Return (x, y) of the center of cell containing provided text 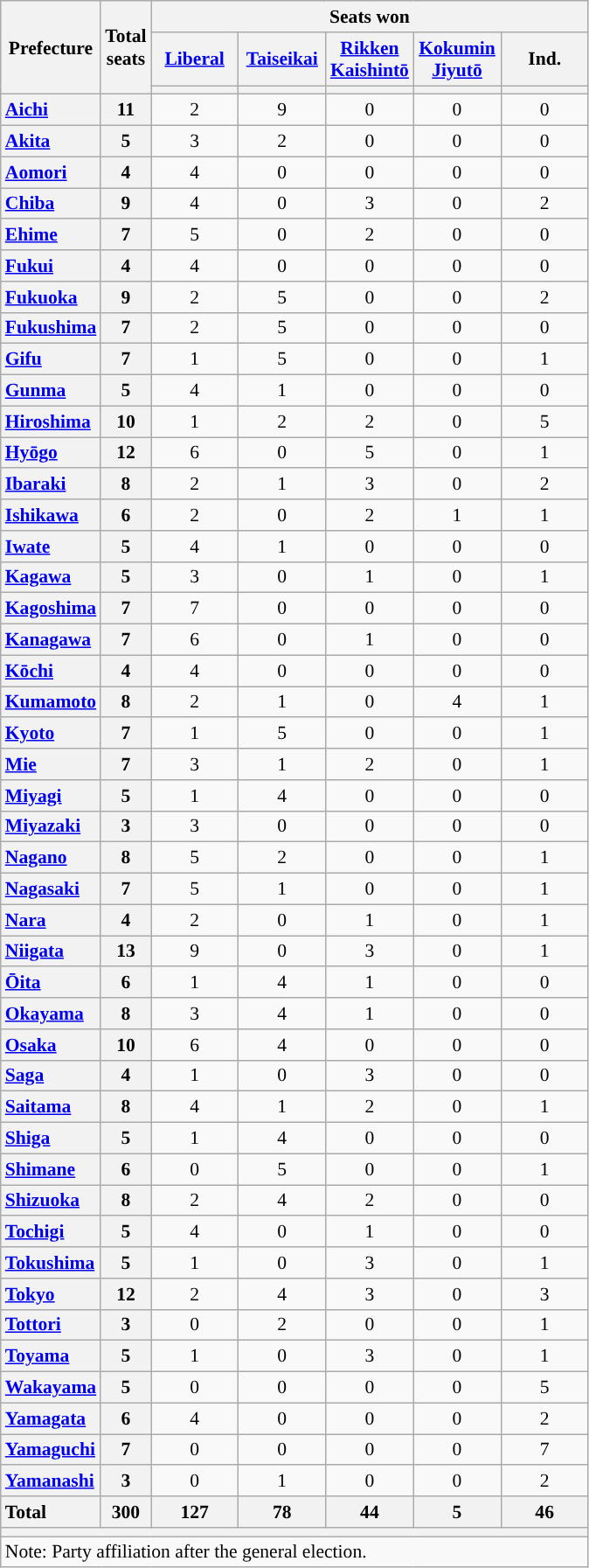
13 (126, 951)
Aichi (51, 110)
Yamanashi (51, 1481)
Nagano (51, 858)
Tokushima (51, 1263)
Ind. (544, 59)
Okayama (51, 1014)
Tokyo (51, 1294)
Tochigi (51, 1232)
Total (51, 1512)
Kagoshima (51, 609)
Miyazaki (51, 826)
Shiga (51, 1139)
Ehime (51, 235)
127 (195, 1512)
Kōchi (51, 671)
Iwate (51, 547)
Kagawa (51, 577)
Toyama (51, 1356)
Shimane (51, 1169)
Hiroshima (51, 422)
44 (370, 1512)
Ibaraki (51, 484)
Ishikawa (51, 515)
Ōita (51, 983)
Mie (51, 764)
Kanagawa (51, 640)
Yamagata (51, 1418)
Chiba (51, 204)
78 (282, 1512)
300 (126, 1512)
Yamaguchi (51, 1450)
Kumamoto (51, 702)
Gifu (51, 359)
Liberal (195, 59)
Akita (51, 142)
Note: Party affiliation after the general election. (294, 1552)
Kokumin Jiyutō (457, 59)
Seats won (371, 17)
Totalseats (126, 47)
Miyagi (51, 796)
11 (126, 110)
46 (544, 1512)
Nagasaki (51, 889)
Kyoto (51, 734)
Aomori (51, 172)
Wakayama (51, 1388)
Osaka (51, 1045)
Hyōgo (51, 453)
Niigata (51, 951)
Gunma (51, 391)
Rikken Kaishintō (370, 59)
Fukuoka (51, 297)
Saitama (51, 1107)
Nara (51, 920)
Fukui (51, 266)
Prefecture (51, 47)
Tottori (51, 1325)
Taiseikai (282, 59)
Fukushima (51, 328)
Saga (51, 1076)
Shizuoka (51, 1201)
